From the cell containing the given text, extract its center point as (x, y) coordinate. 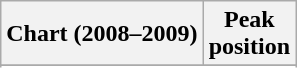
Chart (2008–2009) (102, 34)
Peakposition (249, 34)
